Capture the cell that displays the provided text and extract its [x, y] central coordinate. 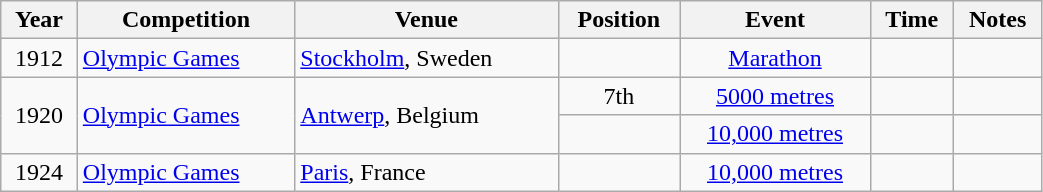
5000 metres [776, 96]
Venue [426, 20]
1912 [40, 58]
Time [912, 20]
7th [619, 96]
Year [40, 20]
Paris, France [426, 172]
1924 [40, 172]
Competition [186, 20]
Notes [998, 20]
Position [619, 20]
Antwerp, Belgium [426, 115]
Stockholm, Sweden [426, 58]
Marathon [776, 58]
Event [776, 20]
1920 [40, 115]
